Determine the (X, Y) coordinate at the center of the cell enclosing the given text.  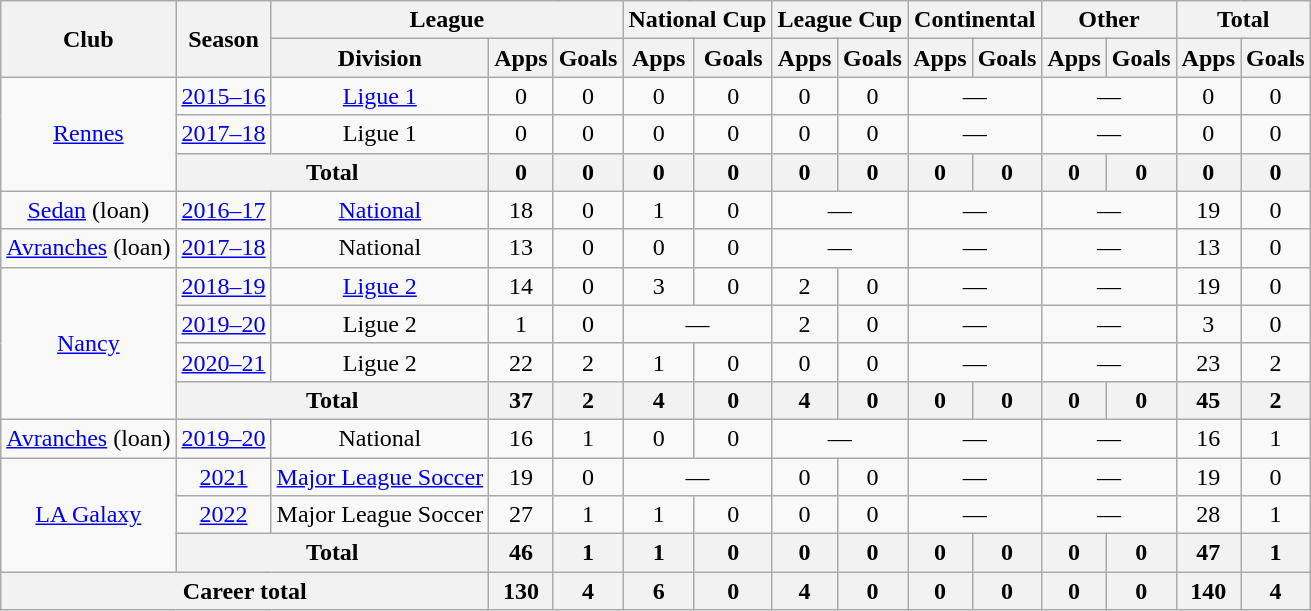
14 (521, 286)
28 (1208, 515)
2015–16 (224, 96)
Career total (245, 591)
Season (224, 39)
2022 (224, 515)
Sedan (loan) (88, 210)
Nancy (88, 343)
LA Galaxy (88, 515)
Continental (975, 20)
6 (659, 591)
18 (521, 210)
23 (1208, 362)
130 (521, 591)
Club (88, 39)
Other (1109, 20)
2018–19 (224, 286)
37 (521, 400)
140 (1208, 591)
46 (521, 553)
2020–21 (224, 362)
Rennes (88, 134)
27 (521, 515)
45 (1208, 400)
22 (521, 362)
League Cup (840, 20)
2021 (224, 477)
National Cup (698, 20)
47 (1208, 553)
Division (380, 58)
2016–17 (224, 210)
League (447, 20)
